Detect which cell encompasses the target text, then output its [X, Y] center coordinate. 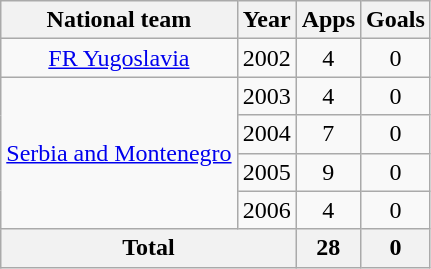
2005 [266, 172]
Apps [328, 20]
2004 [266, 134]
2003 [266, 96]
2006 [266, 210]
Serbia and Montenegro [119, 153]
FR Yugoslavia [119, 58]
Goals [396, 20]
National team [119, 20]
Year [266, 20]
9 [328, 172]
28 [328, 248]
7 [328, 134]
2002 [266, 58]
Total [148, 248]
